Identify which cell holds the provided text, then report its (X, Y) central coordinate. 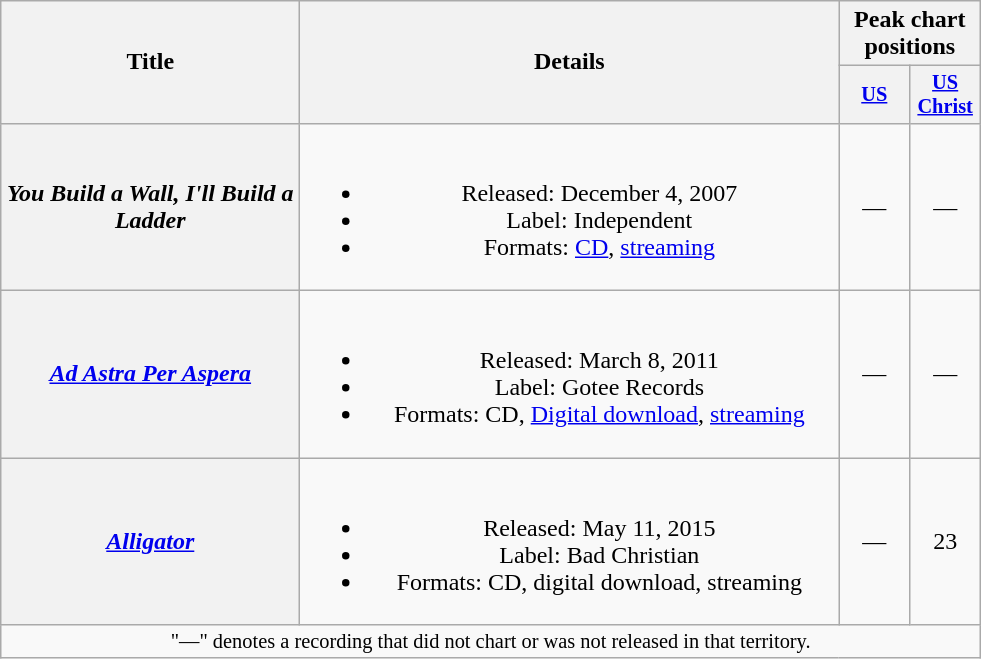
Title (150, 62)
You Build a Wall, I'll Build a Ladder (150, 206)
Released: May 11, 2015Label: Bad ChristianFormats: CD, digital download, streaming (570, 542)
Ad Astra Per Aspera (150, 374)
Details (570, 62)
Alligator (150, 542)
Peak chart positions (910, 34)
Released: March 8, 2011Label: Gotee RecordsFormats: CD, Digital download, streaming (570, 374)
USChrist (946, 95)
"—" denotes a recording that did not chart or was not released in that territory. (491, 642)
23 (946, 542)
Released: December 4, 2007Label: IndependentFormats: CD, streaming (570, 206)
US (874, 95)
